Scan for the cell matching the given text and deliver its (X, Y) coordinate at center. 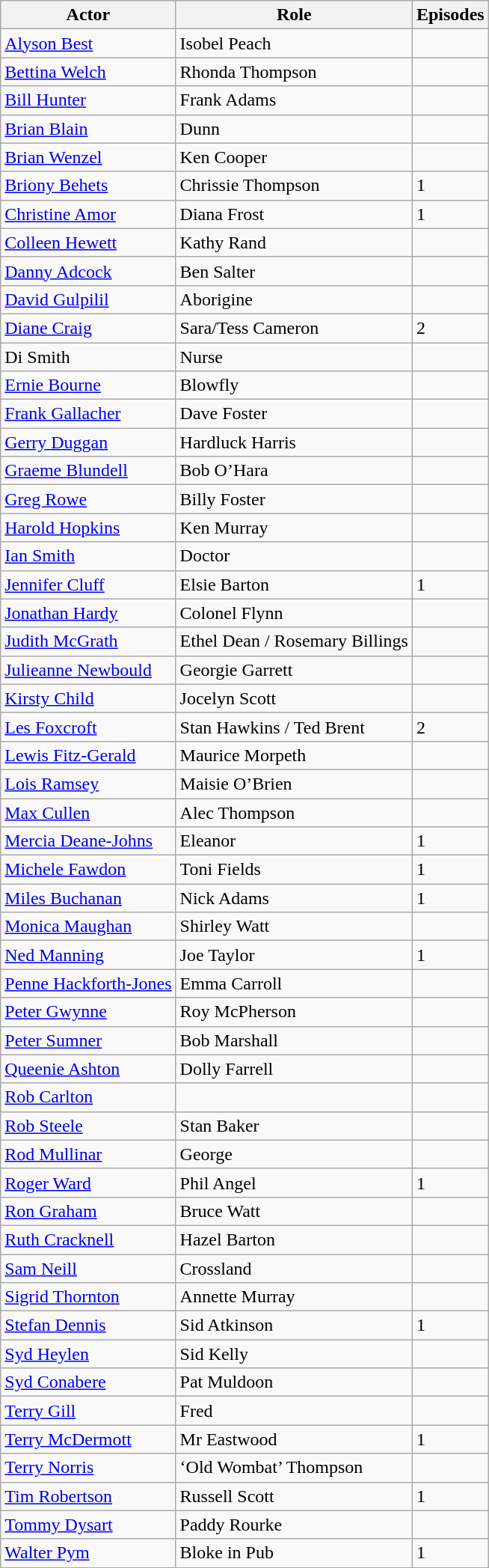
Judith McGrath (88, 641)
Rhonda Thompson (294, 72)
Peter Sumner (88, 1040)
Graeme Blundell (88, 471)
Diane Craig (88, 328)
Syd Heylen (88, 1354)
Ethel Dean / Rosemary Billings (294, 641)
Emma Carroll (294, 983)
Billy Foster (294, 499)
Joe Taylor (294, 955)
Alyson Best (88, 43)
Peter Gwynne (88, 1012)
Frank Adams (294, 100)
Ned Manning (88, 955)
Roy McPherson (294, 1012)
Julieanne Newbould (88, 670)
Hardluck Harris (294, 442)
Isobel Peach (294, 43)
Lois Ramsey (88, 784)
Hazel Barton (294, 1239)
Jonathan Hardy (88, 613)
Eleanor (294, 841)
Kirsty Child (88, 698)
Terry Norris (88, 1468)
Queenie Ashton (88, 1069)
Christine Amor (88, 214)
Toni Fields (294, 870)
Bob Marshall (294, 1040)
Terry Gill (88, 1411)
Tim Robertson (88, 1496)
Blowfly (294, 385)
Frank Gallacher (88, 414)
Bruce Watt (294, 1211)
Brian Blain (88, 129)
Jocelyn Scott (294, 698)
‘Old Wombat’ Thompson (294, 1468)
Actor (88, 15)
Episodes (450, 15)
Harold Hopkins (88, 528)
Miles Buchanan (88, 898)
Ben Salter (294, 271)
Alec Thompson (294, 812)
Ian Smith (88, 556)
Maisie O’Brien (294, 784)
Doctor (294, 556)
Kathy Rand (294, 242)
Ken Murray (294, 528)
Chrissie Thompson (294, 186)
Briony Behets (88, 186)
Tommy Dysart (88, 1525)
Rob Carlton (88, 1097)
Mr Eastwood (294, 1439)
Fred (294, 1411)
Les Foxcroft (88, 727)
Sigrid Thornton (88, 1297)
Colleen Hewett (88, 242)
Elsie Barton (294, 585)
Dolly Farrell (294, 1069)
Ken Cooper (294, 157)
Phil Angel (294, 1183)
Shirley Watt (294, 927)
Ruth Cracknell (88, 1239)
Walter Pym (88, 1553)
Aborigine (294, 299)
Danny Adcock (88, 271)
Georgie Garrett (294, 670)
Brian Wenzel (88, 157)
Greg Rowe (88, 499)
Stan Baker (294, 1126)
Pat Muldoon (294, 1382)
Bill Hunter (88, 100)
Monica Maughan (88, 927)
Bettina Welch (88, 72)
Sid Atkinson (294, 1326)
Roger Ward (88, 1183)
Dunn (294, 129)
Sara/Tess Cameron (294, 328)
Sid Kelly (294, 1354)
Sam Neill (88, 1269)
David Gulpilil (88, 299)
Paddy Rourke (294, 1525)
Diana Frost (294, 214)
Terry McDermott (88, 1439)
Mercia Deane-Johns (88, 841)
Dave Foster (294, 414)
Annette Murray (294, 1297)
Ernie Bourne (88, 385)
Michele Fawdon (88, 870)
Role (294, 15)
Syd Conabere (88, 1382)
Di Smith (88, 357)
Stan Hawkins / Ted Brent (294, 727)
Russell Scott (294, 1496)
George (294, 1154)
Bob O’Hara (294, 471)
Max Cullen (88, 812)
Nick Adams (294, 898)
Crossland (294, 1269)
Penne Hackforth-Jones (88, 983)
Bloke in Pub (294, 1553)
Ron Graham (88, 1211)
Jennifer Cluff (88, 585)
Gerry Duggan (88, 442)
Rod Mullinar (88, 1154)
Stefan Dennis (88, 1326)
Nurse (294, 357)
Rob Steele (88, 1126)
Maurice Morpeth (294, 755)
Colonel Flynn (294, 613)
Lewis Fitz-Gerald (88, 755)
